Provide the (x, y) coordinate of the cell's center where the given text is located.  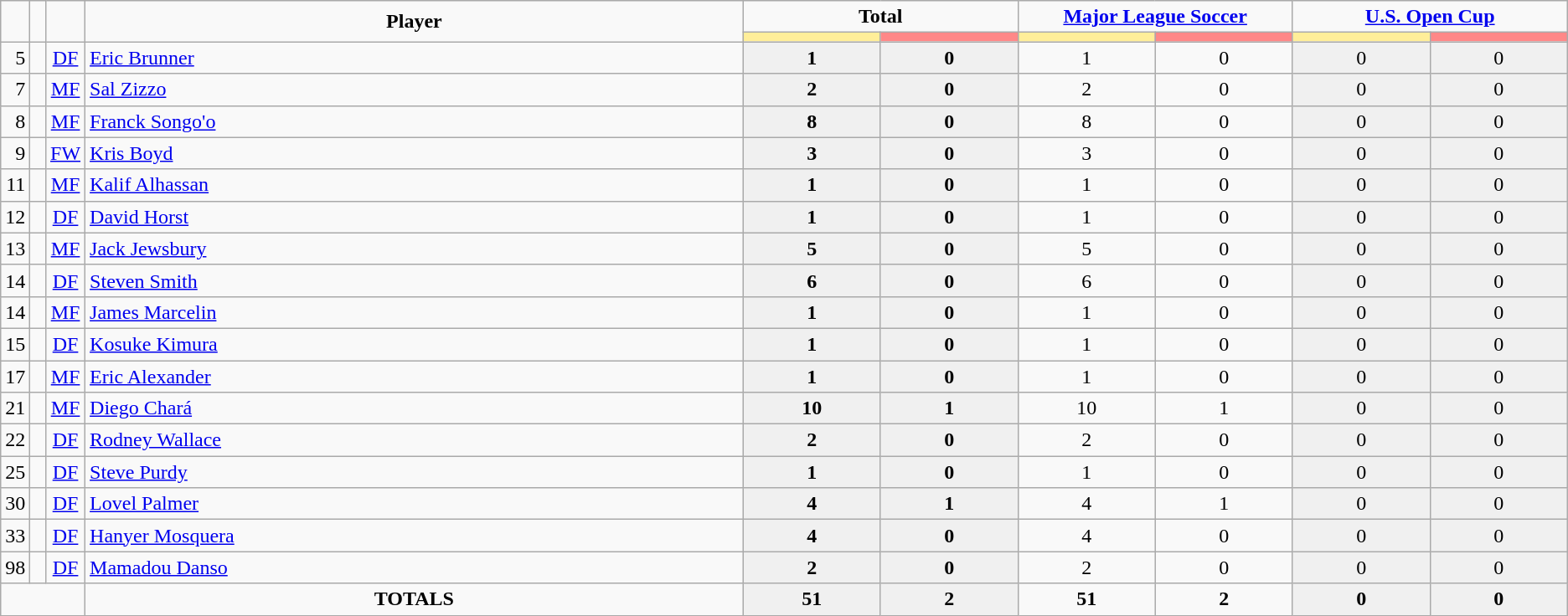
U.S. Open Cup (1430, 17)
Diego Chará (415, 408)
Sal Zizzo (415, 90)
17 (15, 376)
Kalif Alhassan (415, 185)
12 (15, 217)
Kosuke Kimura (415, 344)
33 (15, 536)
98 (15, 567)
21 (15, 408)
7 (15, 90)
James Marcelin (415, 312)
15 (15, 344)
22 (15, 440)
30 (15, 504)
Steve Purdy (415, 472)
FW (65, 153)
Lovel Palmer (415, 504)
25 (15, 472)
David Horst (415, 217)
Rodney Wallace (415, 440)
Mamadou Danso (415, 567)
13 (15, 249)
Steven Smith (415, 280)
TOTALS (415, 599)
Jack Jewsbury (415, 249)
9 (15, 153)
Kris Boyd (415, 153)
11 (15, 185)
Hanyer Mosquera (415, 536)
Eric Brunner (415, 58)
Total (880, 17)
Player (415, 22)
Franck Songo'o (415, 121)
Major League Soccer (1155, 17)
Eric Alexander (415, 376)
